Locate the cell with the specified text and output its (X, Y) center coordinate. 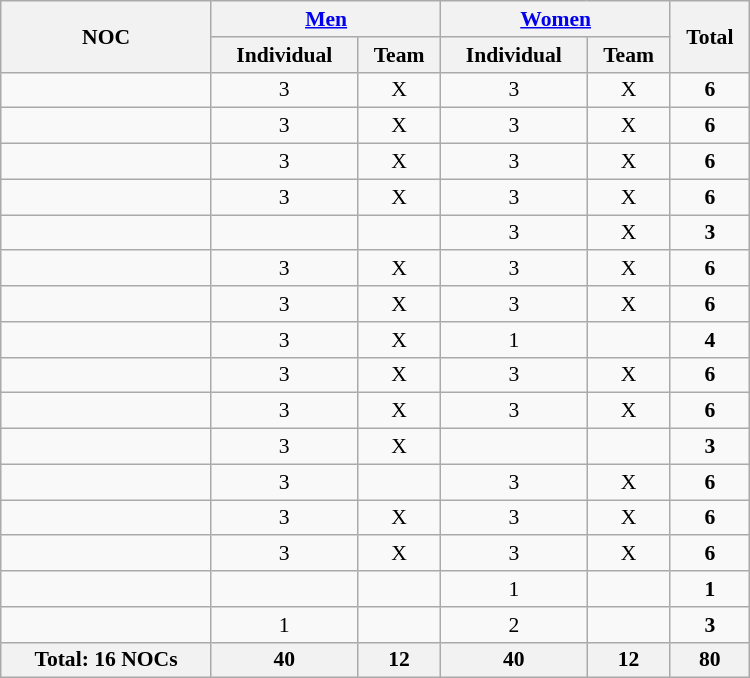
Total (710, 36)
2 (514, 625)
4 (710, 340)
Women (556, 19)
80 (710, 660)
Men (326, 19)
NOC (106, 36)
Total: 16 NOCs (106, 660)
